Extract the [x, y] coordinate from the center of the cell holding the provided text.  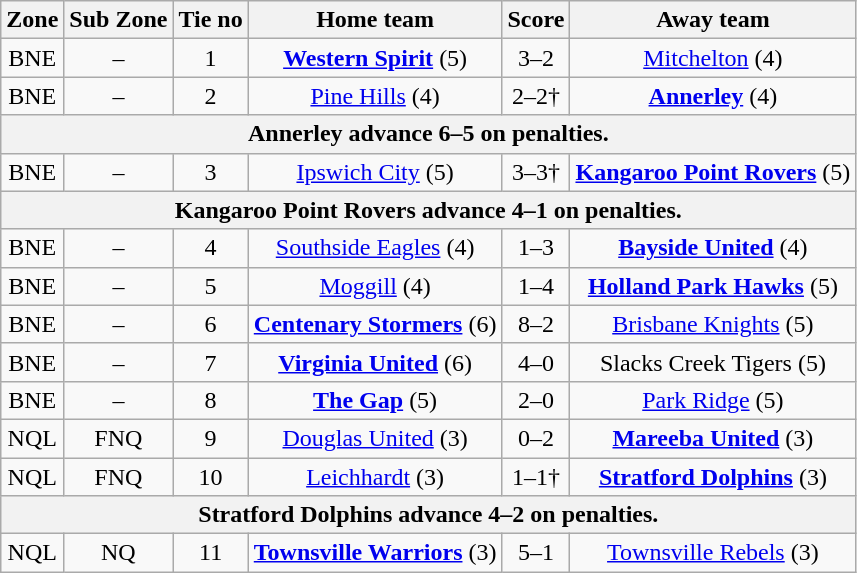
11 [210, 553]
5 [210, 286]
10 [210, 477]
Annerley advance 6–5 on penalties. [428, 134]
Mareeba United (3) [713, 438]
Townsville Rebels (3) [713, 553]
3 [210, 172]
Away team [713, 20]
Tie no [210, 20]
2–0 [536, 400]
2 [210, 96]
1 [210, 58]
Douglas United (3) [375, 438]
1–1† [536, 477]
4–0 [536, 362]
5–1 [536, 553]
Holland Park Hawks (5) [713, 286]
Bayside United (4) [713, 248]
Townsville Warriors (3) [375, 553]
Centenary Stormers (6) [375, 324]
Southside Eagles (4) [375, 248]
3–3† [536, 172]
Moggill (4) [375, 286]
Virginia United (6) [375, 362]
8 [210, 400]
3–2 [536, 58]
Ipswich City (5) [375, 172]
Brisbane Knights (5) [713, 324]
The Gap (5) [375, 400]
Kangaroo Point Rovers advance 4–1 on penalties. [428, 210]
Park Ridge (5) [713, 400]
Stratford Dolphins (3) [713, 477]
Western Spirit (5) [375, 58]
Zone [32, 20]
4 [210, 248]
Sub Zone [118, 20]
0–2 [536, 438]
Score [536, 20]
Leichhardt (3) [375, 477]
NQ [118, 553]
Kangaroo Point Rovers (5) [713, 172]
Pine Hills (4) [375, 96]
Stratford Dolphins advance 4–2 on penalties. [428, 515]
1–4 [536, 286]
Mitchelton (4) [713, 58]
7 [210, 362]
Home team [375, 20]
2–2† [536, 96]
Annerley (4) [713, 96]
1–3 [536, 248]
Slacks Creek Tigers (5) [713, 362]
6 [210, 324]
9 [210, 438]
8–2 [536, 324]
